Capture the cell that displays the provided text and extract its [X, Y] central coordinate. 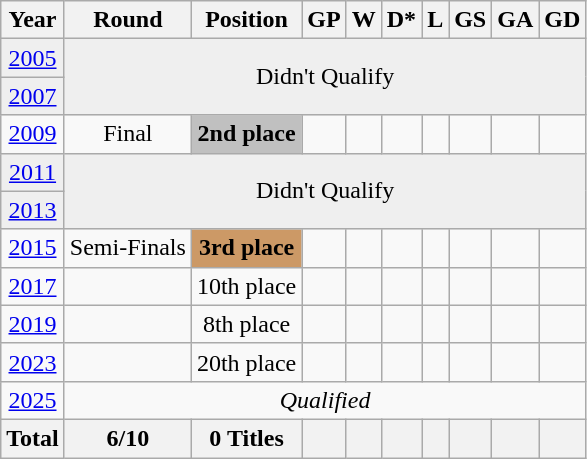
2005 [33, 58]
2017 [33, 286]
D* [401, 20]
0 Titles [246, 438]
Final [128, 134]
2019 [33, 324]
10th place [246, 286]
W [364, 20]
6/10 [128, 438]
20th place [246, 362]
GA [516, 20]
2023 [33, 362]
Semi-Finals [128, 248]
L [436, 20]
Qualified [325, 400]
2013 [33, 210]
2nd place [246, 134]
GP [324, 20]
2025 [33, 400]
Year [33, 20]
2007 [33, 96]
Total [33, 438]
2009 [33, 134]
GS [470, 20]
3rd place [246, 248]
2011 [33, 172]
Position [246, 20]
Round [128, 20]
2015 [33, 248]
GD [562, 20]
8th place [246, 324]
